Search for the cell housing the specified text and yield its (X, Y) center coordinate. 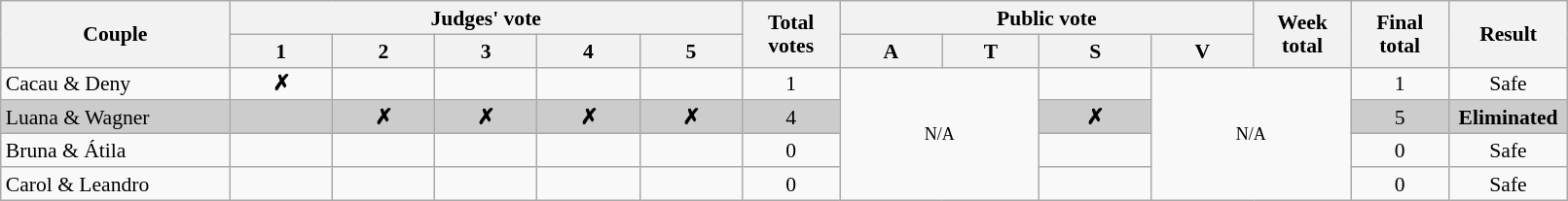
Public vote (1047, 17)
Couple (115, 34)
Final total (1400, 34)
Cacau & Deny (115, 84)
Bruna & Átila (115, 151)
A (892, 50)
2 (383, 50)
S (1096, 50)
Result (1509, 34)
3 (487, 50)
Luana & Wagner (115, 117)
T (991, 50)
Eliminated (1509, 117)
Carol & Leandro (115, 184)
Total votes (791, 34)
Week total (1302, 34)
Judges' vote (487, 17)
V (1203, 50)
